Provide the [x, y] coordinate of the cell's center where the given text is located.  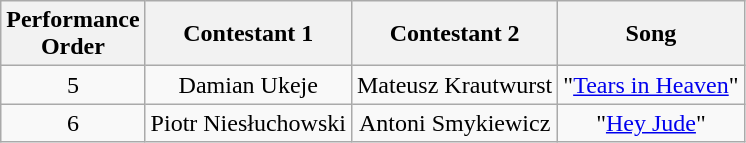
Damian Ukeje [248, 85]
Piotr Niesłuchowski [248, 123]
Mateusz Krautwurst [454, 85]
Antoni Smykiewicz [454, 123]
Contestant 2 [454, 34]
Contestant 1 [248, 34]
5 [73, 85]
6 [73, 123]
Performance Order [73, 34]
"Hey Jude" [651, 123]
"Tears in Heaven" [651, 85]
Song [651, 34]
